Determine the (X, Y) coordinate at the center of the cell enclosing the given text.  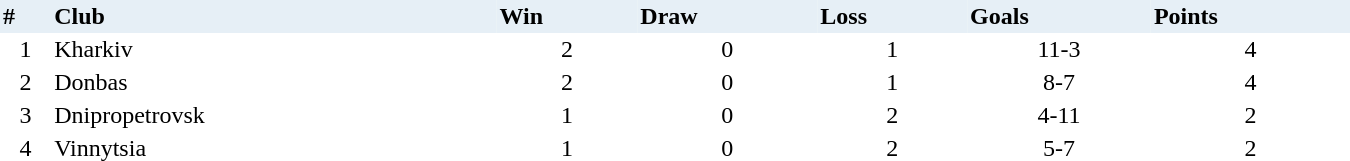
Draw (727, 16)
# (26, 16)
Donbas (274, 82)
4-11 (1059, 116)
3 (26, 116)
Dnipropetrovsk (274, 116)
Win (566, 16)
8-7 (1059, 82)
Kharkiv (274, 50)
11-3 (1059, 50)
Loss (892, 16)
Points (1250, 16)
Club (274, 16)
Goals (1059, 16)
